Identify which cell holds the provided text, then report its [X, Y] central coordinate. 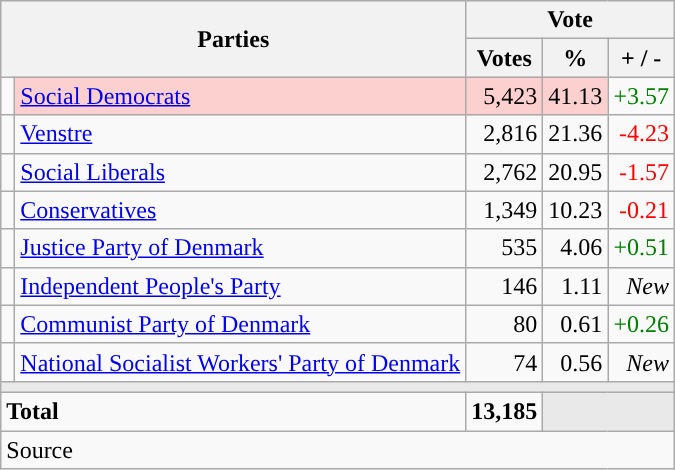
Votes [504, 58]
21.36 [576, 134]
+0.51 [642, 248]
% [576, 58]
13,185 [504, 411]
Social Liberals [240, 172]
Source [338, 449]
Communist Party of Denmark [240, 324]
0.61 [576, 324]
0.56 [576, 362]
1.11 [576, 286]
2,816 [504, 134]
-4.23 [642, 134]
80 [504, 324]
Venstre [240, 134]
Independent People's Party [240, 286]
+3.57 [642, 96]
146 [504, 286]
-0.21 [642, 210]
Conservatives [240, 210]
+ / - [642, 58]
5,423 [504, 96]
Parties [234, 39]
+0.26 [642, 324]
National Socialist Workers' Party of Denmark [240, 362]
Total [234, 411]
2,762 [504, 172]
10.23 [576, 210]
Vote [570, 20]
Justice Party of Denmark [240, 248]
1,349 [504, 210]
74 [504, 362]
4.06 [576, 248]
-1.57 [642, 172]
41.13 [576, 96]
Social Democrats [240, 96]
535 [504, 248]
20.95 [576, 172]
